Locate the cell with the specified text and output its [x, y] center coordinate. 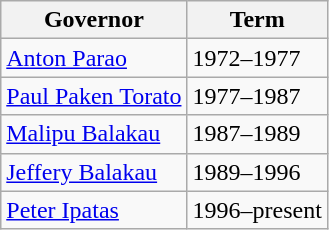
1972–1977 [257, 58]
Anton Parao [94, 58]
Peter Ipatas [94, 210]
1977–1987 [257, 96]
1987–1989 [257, 134]
Malipu Balakau [94, 134]
Governor [94, 20]
Paul Paken Torato [94, 96]
Jeffery Balakau [94, 172]
Term [257, 20]
1989–1996 [257, 172]
1996–present [257, 210]
